Determine the [x, y] coordinate at the center of the cell enclosing the given text.  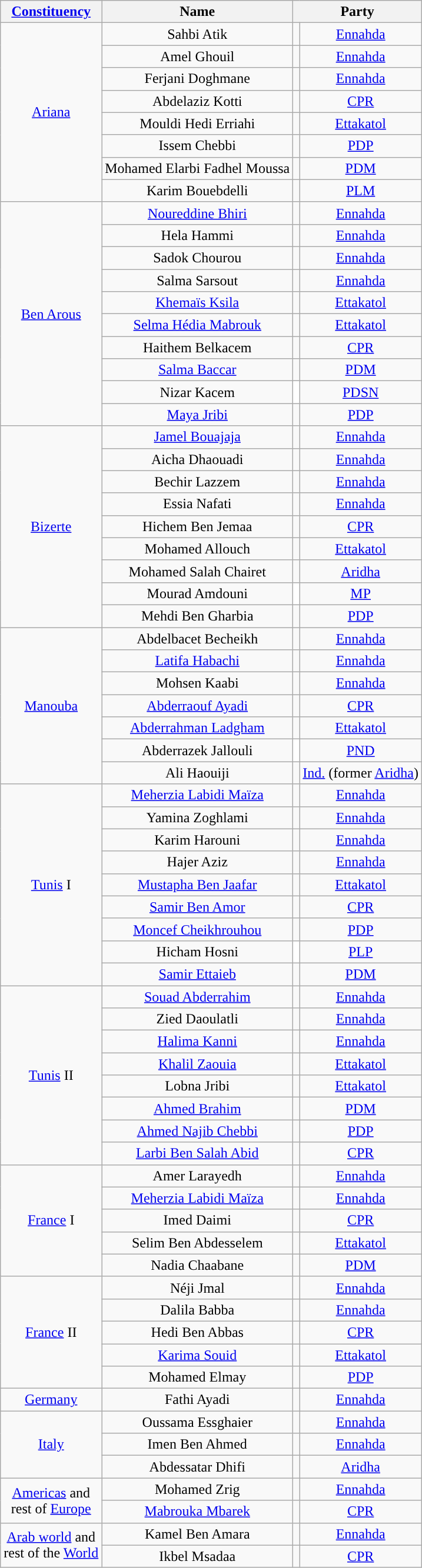
Hajer Aziz [198, 862]
Imen Ben Ahmed [198, 1444]
Mourad Amdouni [198, 593]
MP [361, 593]
Ahmed Brahim [198, 1109]
Noureddine Bhiri [198, 213]
Sadok Chourou [198, 258]
PLM [361, 191]
Party [358, 12]
Bechir Lazzem [198, 482]
Abderrazek Jallouli [198, 750]
Dalila Babba [198, 1310]
Germany [51, 1400]
Selim Ben Abdesselem [198, 1243]
Larbi Ben Salah Abid [198, 1153]
France II [51, 1332]
Mohamed Salah Chairet [198, 571]
Mohamed Elarbi Fadhel Moussa [198, 168]
Zied Daoulatli [198, 1019]
Bizerte [51, 527]
Constituency [51, 12]
Hela Hammi [198, 235]
Imed Daimi [198, 1220]
Fathi Ayadi [198, 1400]
Souad Abderrahim [198, 997]
Jamel Bouajaja [198, 437]
Ali Haouiji [198, 773]
Manouba [51, 705]
Karim Bouebdelli [198, 191]
Halima Kanni [198, 1042]
Abderrahman Ladgham [198, 728]
Abdelaziz Kotti [198, 101]
Amel Ghouil [198, 56]
Mohsen Kaabi [198, 683]
Nizar Kacem [198, 392]
Oussama Essghaier [198, 1422]
Ferjani Doghmane [198, 79]
Aicha Dhaouadi [198, 459]
PLP [361, 952]
Mohamed Elmay [198, 1377]
Americas andrest of Europe [51, 1500]
Hichem Ben Jemaa [198, 526]
Mabrouka Mbarek [198, 1512]
Name [198, 12]
Karim Harouni [198, 840]
Salma Baccar [198, 370]
Tunis II [51, 1075]
Hicham Hosni [198, 952]
Moncef Cheikhrouhou [198, 929]
Nadia Chaabane [198, 1265]
Lobna Jribi [198, 1086]
Mustapha Ben Jaafar [198, 885]
Néji Jmal [198, 1287]
PDSN [361, 392]
Khemaïs Ksila [198, 303]
Tunis I [51, 885]
Kamel Ben Amara [198, 1534]
Ind. (former Aridha) [361, 773]
Arab world andrest of the World [51, 1545]
Amer Larayedh [198, 1176]
Abdelbacet Becheikh [198, 638]
Ariana [51, 112]
Abdessatar Dhifi [198, 1467]
Yamina Zoghlami [198, 818]
Hedi Ben Abbas [198, 1332]
Mohamed Zrig [198, 1489]
France I [51, 1220]
Italy [51, 1444]
Karima Souid [198, 1355]
Ben Arous [51, 314]
Samir Ettaieb [198, 974]
Salma Sarsout [198, 281]
Samir Ben Amor [198, 907]
Essia Nafati [198, 504]
Latifa Habachi [198, 661]
Abderraouf Ayadi [198, 706]
Mehdi Ben Gharbia [198, 616]
Ahmed Najib Chebbi [198, 1131]
Ikbel Msadaa [198, 1556]
Maya Jribi [198, 415]
Khalil Zaouia [198, 1064]
Issem Chebbi [198, 146]
Haithem Belkacem [198, 348]
Mouldi Hedi Erriahi [198, 124]
Mohamed Allouch [198, 549]
Selma Hédia Mabrouk [198, 325]
Sahbi Atik [198, 34]
PND [361, 750]
